Capture the cell that displays the provided text and extract its (X, Y) central coordinate. 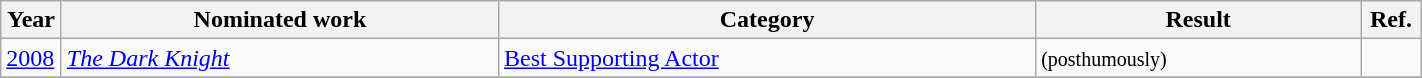
Ref. (1392, 20)
Nominated work (280, 20)
(posthumously) (1198, 58)
Year (32, 20)
Best Supporting Actor (768, 58)
2008 (32, 58)
Category (768, 20)
The Dark Knight (280, 58)
Result (1198, 20)
